Extract the (x, y) coordinate from the center of the cell holding the provided text.  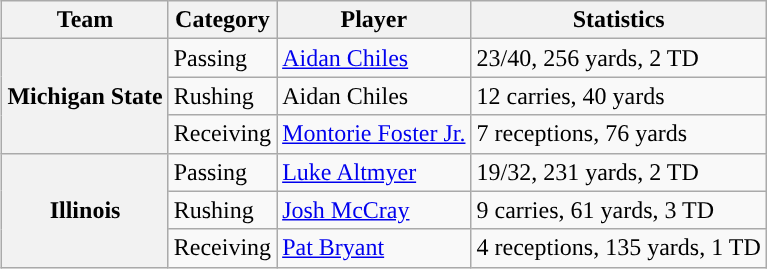
Team (85, 20)
Luke Altmyer (374, 172)
9 carries, 61 yards, 3 TD (618, 210)
Pat Bryant (374, 248)
Josh McCray (374, 210)
Michigan State (85, 96)
Player (374, 20)
Illinois (85, 210)
7 receptions, 76 yards (618, 134)
23/40, 256 yards, 2 TD (618, 58)
12 carries, 40 yards (618, 96)
19/32, 231 yards, 2 TD (618, 172)
4 receptions, 135 yards, 1 TD (618, 248)
Statistics (618, 20)
Category (222, 20)
Montorie Foster Jr. (374, 134)
